Return (x, y) of the center of cell containing provided text 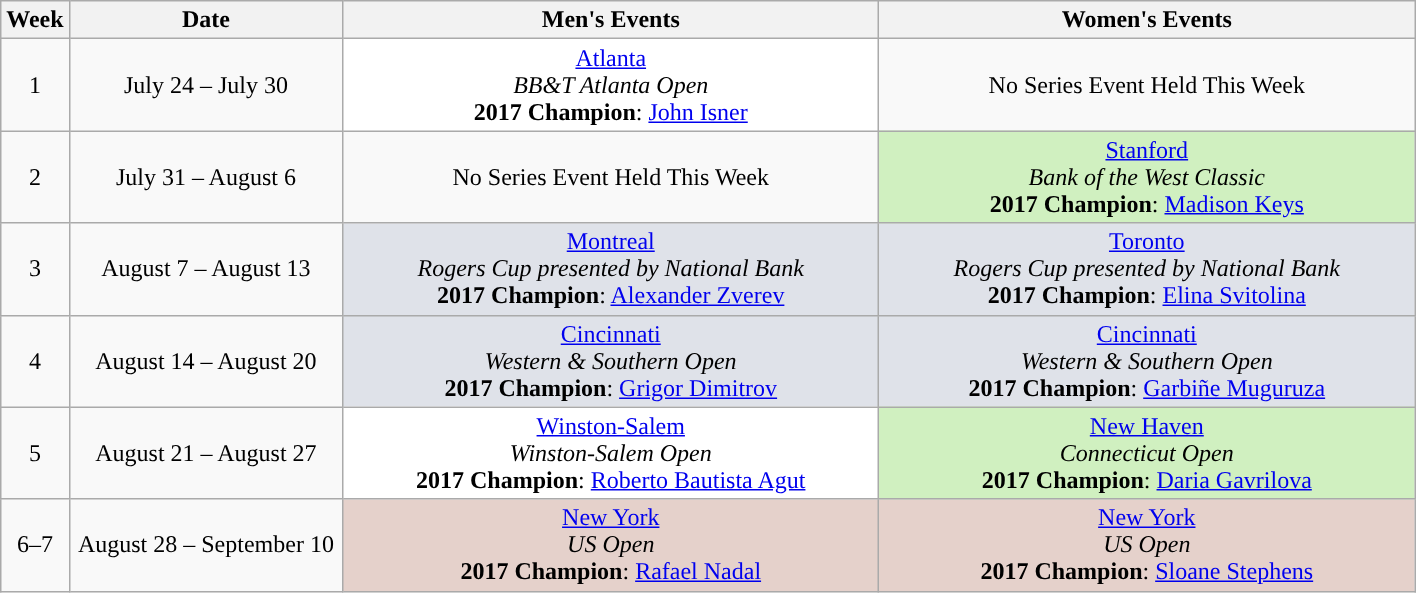
August 28 – September 10 (206, 545)
4 (35, 361)
2 (35, 177)
CincinnatiWestern & Southern Open2017 Champion: Grigor Dimitrov (611, 361)
August 7 – August 13 (206, 269)
StanfordBank of the West Classic2017 Champion: Madison Keys (1147, 177)
August 14 – August 20 (206, 361)
1 (35, 85)
MontrealRogers Cup presented by National Bank2017 Champion: Alexander Zverev (611, 269)
July 24 – July 30 (206, 85)
TorontoRogers Cup presented by National Bank2017 Champion: Elina Svitolina (1147, 269)
6–7 (35, 545)
New Haven Connecticut Open2017 Champion: Daria Gavrilova (1147, 453)
Date (206, 20)
3 (35, 269)
August 21 – August 27 (206, 453)
New York US Open2017 Champion: Rafael Nadal (611, 545)
July 31 – August 6 (206, 177)
Winston-Salem Winston-Salem Open2017 Champion: Roberto Bautista Agut (611, 453)
AtlantaBB&T Atlanta Open2017 Champion: John Isner (611, 85)
New York US Open2017 Champion: Sloane Stephens (1147, 545)
CincinnatiWestern & Southern Open2017 Champion: Garbiñe Muguruza (1147, 361)
Men's Events (611, 20)
5 (35, 453)
Week (35, 20)
Women's Events (1147, 20)
